From the cell containing the given text, extract its center point as (X, Y) coordinate. 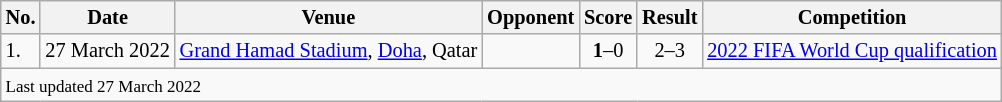
27 March 2022 (107, 51)
Score (608, 17)
Opponent (530, 17)
1–0 (608, 51)
Competition (852, 17)
No. (21, 17)
Venue (329, 17)
1. (21, 51)
2022 FIFA World Cup qualification (852, 51)
Grand Hamad Stadium, Doha, Qatar (329, 51)
Last updated 27 March 2022 (502, 85)
Result (670, 17)
Date (107, 17)
2–3 (670, 51)
